For the text-containing cell, return its midpoint in [X, Y] coordinate format. 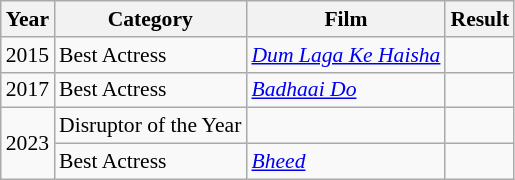
Dum Laga Ke Haisha [346, 55]
Badhaai Do [346, 90]
Film [346, 19]
Year [28, 19]
Category [150, 19]
2023 [28, 144]
Result [480, 19]
2017 [28, 90]
2015 [28, 55]
Bheed [346, 162]
Disruptor of the Year [150, 126]
